Extract the [x, y] coordinate from the center of the cell holding the provided text.  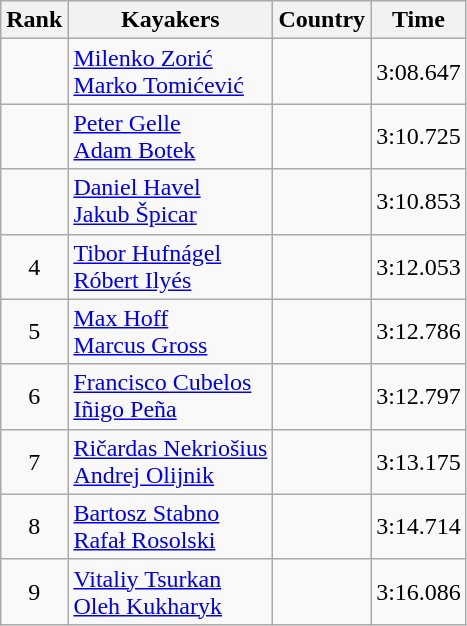
4 [34, 266]
8 [34, 526]
Bartosz StabnoRafał Rosolski [170, 526]
6 [34, 396]
3:12.053 [419, 266]
Max HoffMarcus Gross [170, 332]
Peter GelleAdam Botek [170, 136]
Kayakers [170, 20]
3:10.853 [419, 202]
3:12.797 [419, 396]
3:10.725 [419, 136]
5 [34, 332]
Daniel HavelJakub Špicar [170, 202]
Ričardas NekriošiusAndrej Olijnik [170, 462]
Vitaliy TsurkanOleh Kukharyk [170, 592]
3:14.714 [419, 526]
3:16.086 [419, 592]
Tibor HufnágelRóbert Ilyés [170, 266]
9 [34, 592]
3:12.786 [419, 332]
Time [419, 20]
Country [322, 20]
Francisco CubelosIñigo Peña [170, 396]
Milenko ZorićMarko Tomićević [170, 72]
3:08.647 [419, 72]
Rank [34, 20]
7 [34, 462]
3:13.175 [419, 462]
